Pinpoint the cell where the given text exists, returning its (X, Y) midpoint coordinate. 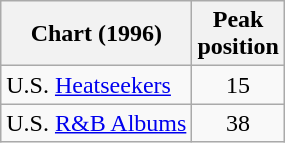
Peakposition (238, 34)
38 (238, 123)
U.S. Heatseekers (96, 85)
Chart (1996) (96, 34)
U.S. R&B Albums (96, 123)
15 (238, 85)
